Locate the cell with the specified text and output its [X, Y] center coordinate. 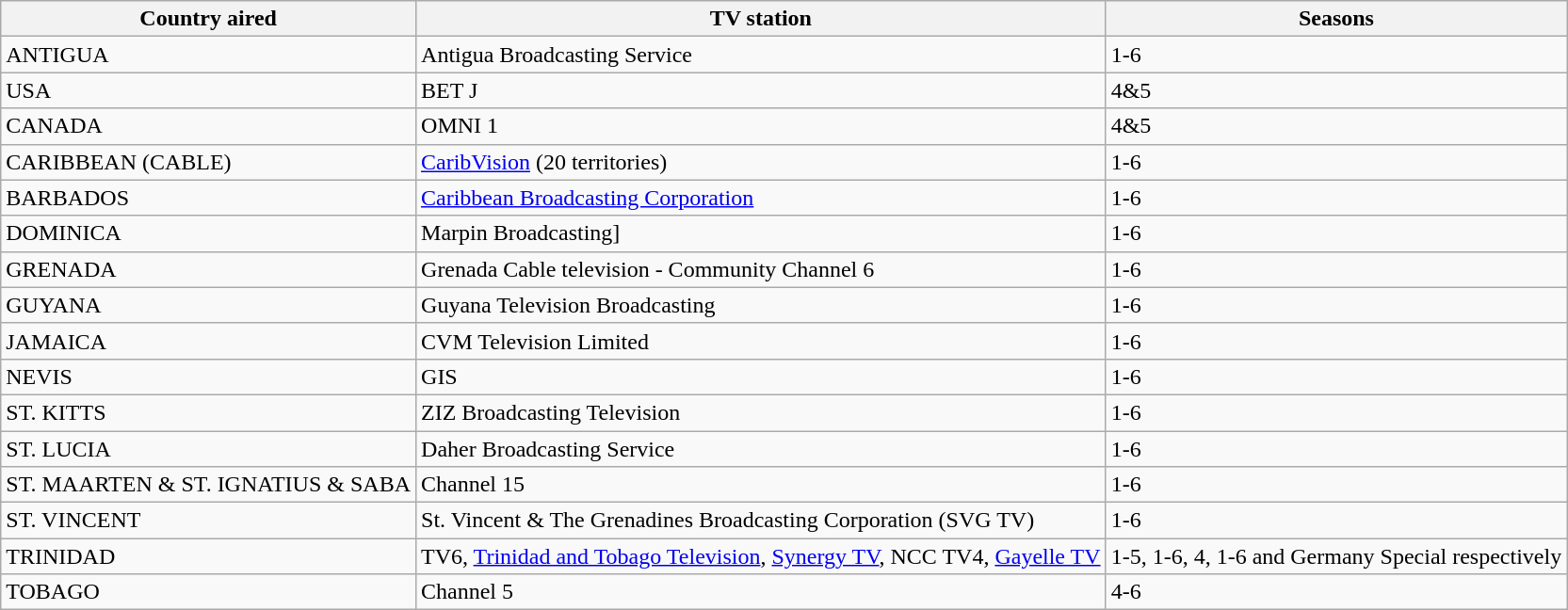
CVM Television Limited [761, 341]
TOBAGO [209, 592]
Seasons [1336, 19]
St. Vincent & The Grenadines Broadcasting Corporation (SVG TV) [761, 521]
JAMAICA [209, 341]
DOMINICA [209, 233]
ST. LUCIA [209, 449]
Antigua Broadcasting Service [761, 55]
Guyana Television Broadcasting [761, 305]
GIS [761, 377]
TV6, Trinidad and Tobago Television, Synergy TV, NCC TV4, Gayelle TV [761, 556]
NEVIS [209, 377]
Channel 15 [761, 485]
CANADA [209, 126]
TRINIDAD [209, 556]
1-5, 1-6, 4, 1-6 and Germany Special respectively [1336, 556]
CaribVision (20 territories) [761, 162]
ST. MAARTEN & ST. IGNATIUS & SABA [209, 485]
ST. VINCENT [209, 521]
CARIBBEAN (CABLE) [209, 162]
TV station [761, 19]
BARBADOS [209, 198]
Marpin Broadcasting] [761, 233]
Country aired [209, 19]
GRENADA [209, 269]
Caribbean Broadcasting Corporation [761, 198]
OMNI 1 [761, 126]
Grenada Cable television - Community Channel 6 [761, 269]
USA [209, 90]
ST. KITTS [209, 412]
BET J [761, 90]
GUYANA [209, 305]
4-6 [1336, 592]
Daher Broadcasting Service [761, 449]
ZIZ Broadcasting Television [761, 412]
ANTIGUA [209, 55]
Channel 5 [761, 592]
